Scan for the cell matching the given text and deliver its (x, y) coordinate at center. 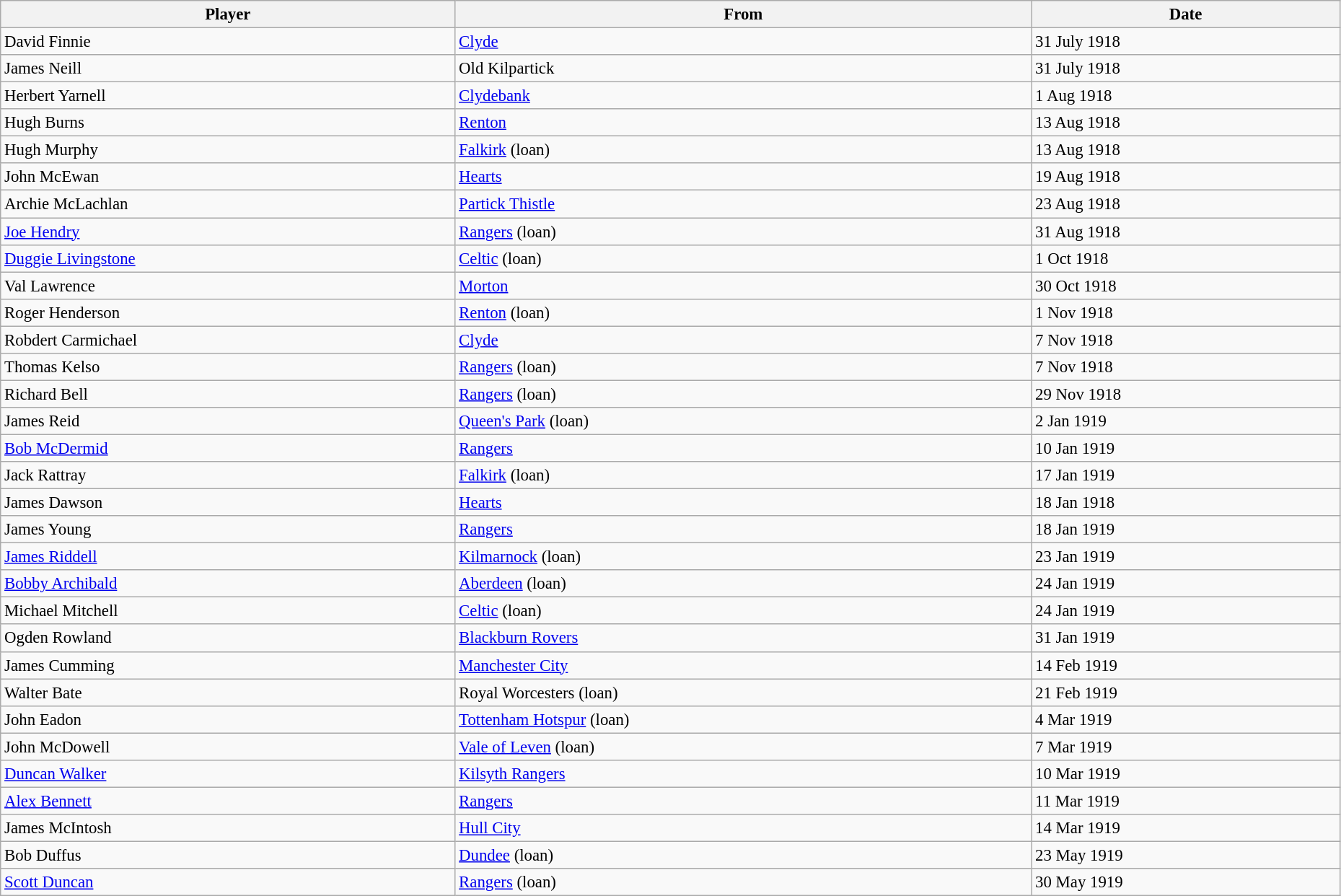
Joe Hendry (228, 232)
Date (1186, 14)
Clydebank (743, 96)
Robdert Carmichael (228, 340)
Scott Duncan (228, 882)
Herbert Yarnell (228, 96)
30 Oct 1918 (1186, 286)
James Neill (228, 69)
Player (228, 14)
23 Jan 1919 (1186, 557)
Duncan Walker (228, 774)
James Reid (228, 421)
Vale of Leven (loan) (743, 747)
John Eadon (228, 719)
John McEwan (228, 177)
Morton (743, 286)
Kilmarnock (loan) (743, 557)
31 Jan 1919 (1186, 638)
14 Mar 1919 (1186, 828)
James Cumming (228, 665)
James Riddell (228, 557)
21 Feb 1919 (1186, 693)
31 Aug 1918 (1186, 232)
Hull City (743, 828)
18 Jan 1919 (1186, 530)
Michael Mitchell (228, 611)
James Young (228, 530)
18 Jan 1918 (1186, 503)
Bob McDermid (228, 448)
From (743, 14)
Kilsyth Rangers (743, 774)
Royal Worcesters (loan) (743, 693)
7 Mar 1919 (1186, 747)
Renton (loan) (743, 312)
Ogden Rowland (228, 638)
1 Oct 1918 (1186, 258)
10 Mar 1919 (1186, 774)
Jack Rattray (228, 475)
23 May 1919 (1186, 855)
Dundee (loan) (743, 855)
14 Feb 1919 (1186, 665)
John McDowell (228, 747)
Hugh Murphy (228, 150)
4 Mar 1919 (1186, 719)
29 Nov 1918 (1186, 394)
Archie McLachlan (228, 204)
James Dawson (228, 503)
Queen's Park (loan) (743, 421)
30 May 1919 (1186, 882)
Roger Henderson (228, 312)
Tottenham Hotspur (loan) (743, 719)
Alex Bennett (228, 801)
David Finnie (228, 42)
James McIntosh (228, 828)
17 Jan 1919 (1186, 475)
1 Nov 1918 (1186, 312)
Duggie Livingstone (228, 258)
Old Kilpartick (743, 69)
23 Aug 1918 (1186, 204)
1 Aug 1918 (1186, 96)
11 Mar 1919 (1186, 801)
Val Lawrence (228, 286)
10 Jan 1919 (1186, 448)
19 Aug 1918 (1186, 177)
Partick Thistle (743, 204)
Walter Bate (228, 693)
Bob Duffus (228, 855)
2 Jan 1919 (1186, 421)
Richard Bell (228, 394)
Aberdeen (loan) (743, 584)
Renton (743, 123)
Thomas Kelso (228, 367)
Hugh Burns (228, 123)
Blackburn Rovers (743, 638)
Bobby Archibald (228, 584)
Manchester City (743, 665)
